Scan for the cell matching the given text and deliver its [x, y] coordinate at center. 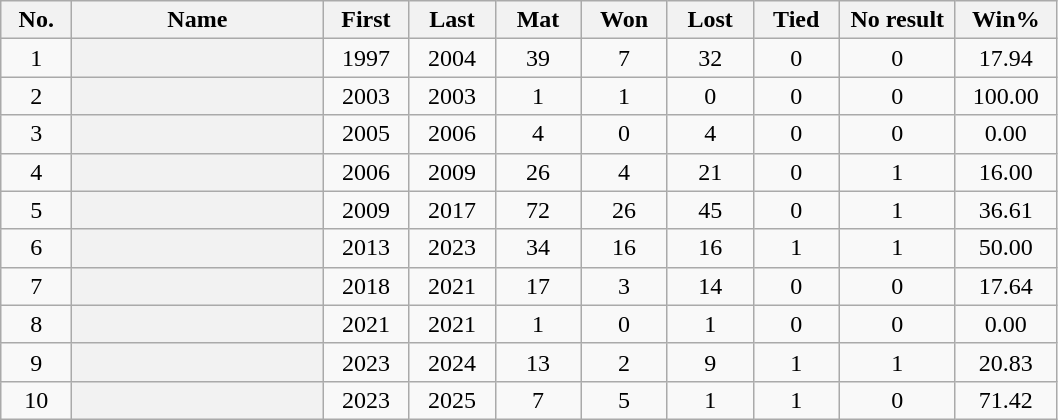
Lost [710, 20]
2017 [452, 210]
17.94 [1006, 58]
72 [538, 210]
6 [36, 248]
No. [36, 20]
No result [897, 20]
21 [710, 172]
Name [198, 20]
1997 [366, 58]
Win% [1006, 20]
36.61 [1006, 210]
2013 [366, 248]
Won [624, 20]
17 [538, 286]
Tied [796, 20]
2024 [452, 362]
2005 [366, 134]
45 [710, 210]
50.00 [1006, 248]
First [366, 20]
16.00 [1006, 172]
Last [452, 20]
Mat [538, 20]
20.83 [1006, 362]
34 [538, 248]
2025 [452, 400]
2004 [452, 58]
14 [710, 286]
32 [710, 58]
8 [36, 324]
10 [36, 400]
17.64 [1006, 286]
100.00 [1006, 96]
39 [538, 58]
71.42 [1006, 400]
2018 [366, 286]
13 [538, 362]
